Scan for the cell matching the given text and deliver its (X, Y) coordinate at center. 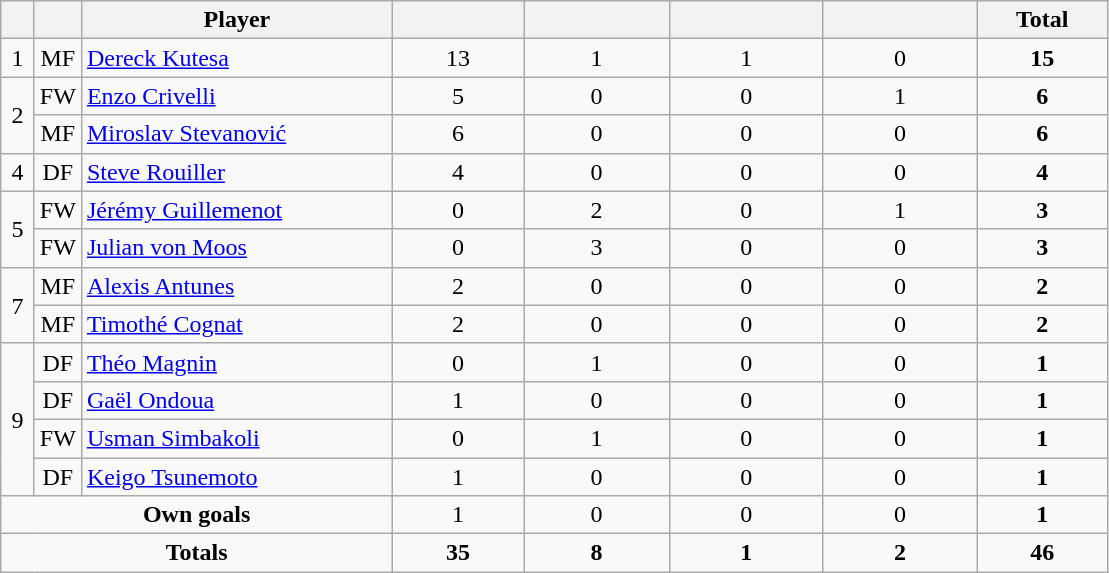
13 (458, 58)
Total (1042, 20)
Keigo Tsunemoto (236, 477)
Totals (197, 553)
Usman Simbakoli (236, 438)
Miroslav Stevanović (236, 134)
35 (458, 553)
Alexis Antunes (236, 286)
Théo Magnin (236, 362)
Julian von Moos (236, 248)
Dereck Kutesa (236, 58)
Own goals (197, 515)
Enzo Crivelli (236, 96)
Player (236, 20)
46 (1042, 553)
7 (18, 305)
Gaël Ondoua (236, 400)
9 (18, 419)
Jérémy Guillemenot (236, 210)
Steve Rouiller (236, 172)
Timothé Cognat (236, 324)
8 (597, 553)
15 (1042, 58)
